Capture the cell that displays the provided text and extract its [x, y] central coordinate. 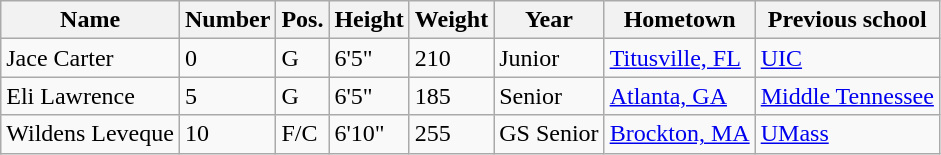
Brockton, MA [680, 134]
Year [549, 20]
0 [227, 58]
Weight [451, 20]
Eli Lawrence [90, 96]
Name [90, 20]
Previous school [847, 20]
GS Senior [549, 134]
UMass [847, 134]
255 [451, 134]
Height [369, 20]
10 [227, 134]
Middle Tennessee [847, 96]
Atlanta, GA [680, 96]
Pos. [302, 20]
Number [227, 20]
Jace Carter [90, 58]
210 [451, 58]
F/C [302, 134]
Hometown [680, 20]
UIC [847, 58]
Titusville, FL [680, 58]
Senior [549, 96]
5 [227, 96]
185 [451, 96]
6'10" [369, 134]
Wildens Leveque [90, 134]
Junior [549, 58]
